Provide the [x, y] coordinate of the cell's center where the given text is located.  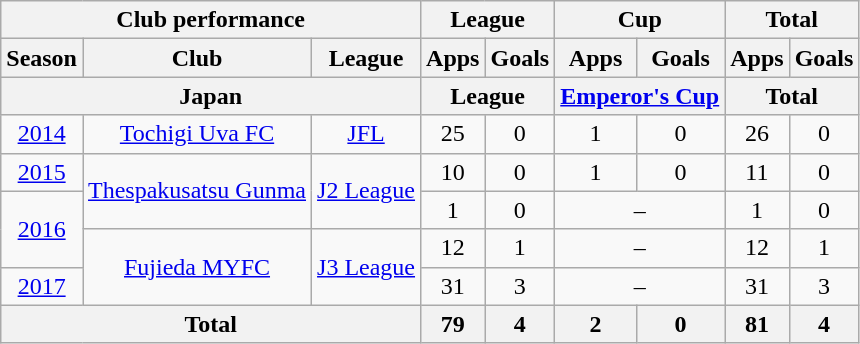
2014 [42, 134]
Japan [211, 96]
2 [596, 324]
Cup [640, 20]
Emperor's Cup [640, 96]
10 [453, 172]
Thespakusatsu Gunma [196, 191]
JFL [366, 134]
Tochigi Uva FC [196, 134]
2015 [42, 172]
J3 League [366, 267]
26 [757, 134]
79 [453, 324]
2016 [42, 229]
Season [42, 58]
J2 League [366, 191]
Fujieda MYFC [196, 267]
81 [757, 324]
2017 [42, 286]
11 [757, 172]
25 [453, 134]
Club [196, 58]
Club performance [211, 20]
